Return [x, y] of the center of cell containing provided text 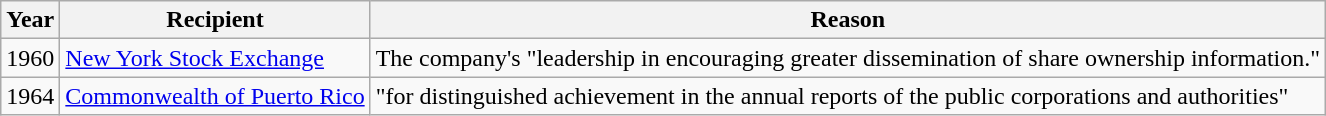
"for distinguished achievement in the annual reports of the public corporations and authorities" [848, 96]
The company's "leadership in encouraging greater dissemination of share ownership information." [848, 58]
Reason [848, 20]
New York Stock Exchange [215, 58]
1964 [30, 96]
Recipient [215, 20]
Year [30, 20]
Commonwealth of Puerto Rico [215, 96]
1960 [30, 58]
